Capture the cell that displays the provided text and extract its (x, y) central coordinate. 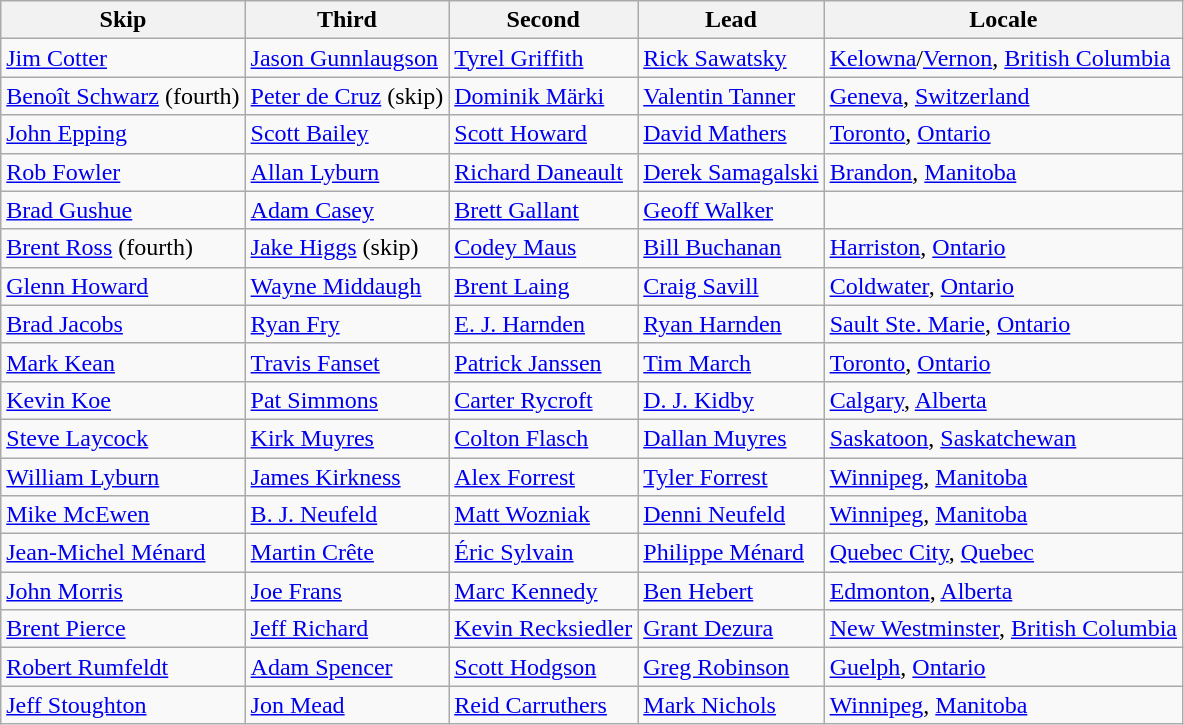
Geoff Walker (731, 210)
Jean-Michel Ménard (123, 553)
Denni Neufeld (731, 515)
Locale (1003, 20)
Craig Savill (731, 286)
Alex Forrest (544, 477)
Bill Buchanan (731, 248)
Scott Hodgson (544, 667)
Scott Howard (544, 134)
Sault Ste. Marie, Ontario (1003, 324)
Allan Lyburn (347, 172)
Éric Sylvain (544, 553)
Dallan Muyres (731, 438)
David Mathers (731, 134)
Skip (123, 20)
Steve Laycock (123, 438)
Benoît Schwarz (fourth) (123, 96)
Codey Maus (544, 248)
Coldwater, Ontario (1003, 286)
William Lyburn (123, 477)
Kirk Muyres (347, 438)
Greg Robinson (731, 667)
Quebec City, Quebec (1003, 553)
Brandon, Manitoba (1003, 172)
Marc Kennedy (544, 591)
Kelowna/Vernon, British Columbia (1003, 58)
Brad Gushue (123, 210)
John Epping (123, 134)
Brett Gallant (544, 210)
Lead (731, 20)
Joe Frans (347, 591)
Pat Simmons (347, 400)
Robert Rumfeldt (123, 667)
Tyrel Griffith (544, 58)
E. J. Harnden (544, 324)
Carter Rycroft (544, 400)
Brent Ross (fourth) (123, 248)
Philippe Ménard (731, 553)
Brent Pierce (123, 629)
D. J. Kidby (731, 400)
Jeff Stoughton (123, 705)
Rick Sawatsky (731, 58)
Adam Spencer (347, 667)
Grant Dezura (731, 629)
Harriston, Ontario (1003, 248)
Rob Fowler (123, 172)
Derek Samagalski (731, 172)
Jake Higgs (skip) (347, 248)
Travis Fanset (347, 362)
Colton Flasch (544, 438)
Ryan Harnden (731, 324)
Adam Casey (347, 210)
Jason Gunnlaugson (347, 58)
James Kirkness (347, 477)
Jeff Richard (347, 629)
Brent Laing (544, 286)
Jon Mead (347, 705)
John Morris (123, 591)
Calgary, Alberta (1003, 400)
Guelph, Ontario (1003, 667)
Jim Cotter (123, 58)
Tim March (731, 362)
Kevin Recksiedler (544, 629)
B. J. Neufeld (347, 515)
Edmonton, Alberta (1003, 591)
Glenn Howard (123, 286)
Scott Bailey (347, 134)
Ryan Fry (347, 324)
Tyler Forrest (731, 477)
Dominik Märki (544, 96)
Brad Jacobs (123, 324)
Mike McEwen (123, 515)
Saskatoon, Saskatchewan (1003, 438)
Valentin Tanner (731, 96)
Richard Daneault (544, 172)
Kevin Koe (123, 400)
Ben Hebert (731, 591)
Peter de Cruz (skip) (347, 96)
Second (544, 20)
Martin Crête (347, 553)
New Westminster, British Columbia (1003, 629)
Wayne Middaugh (347, 286)
Matt Wozniak (544, 515)
Mark Nichols (731, 705)
Geneva, Switzerland (1003, 96)
Reid Carruthers (544, 705)
Patrick Janssen (544, 362)
Third (347, 20)
Mark Kean (123, 362)
